Return the (X, Y) coordinate for the center point of the cell that contains the specified text.  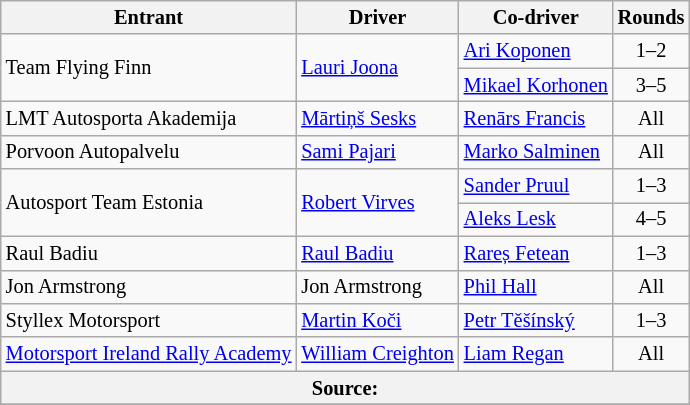
Driver (377, 17)
Aleks Lesk (536, 219)
Sami Pajari (377, 152)
Renārs Francis (536, 118)
1–2 (652, 51)
Mārtiņš Sesks (377, 118)
Liam Regan (536, 354)
Marko Salminen (536, 152)
Co-driver (536, 17)
Motorsport Ireland Rally Academy (149, 354)
Ari Koponen (536, 51)
Phil Hall (536, 287)
Mikael Korhonen (536, 85)
Rareș Fetean (536, 253)
Porvoon Autopalvelu (149, 152)
Team Flying Finn (149, 68)
Autosport Team Estonia (149, 202)
William Creighton (377, 354)
4–5 (652, 219)
Styllex Motorsport (149, 320)
Source: (346, 388)
Entrant (149, 17)
3–5 (652, 85)
Lauri Joona (377, 68)
Robert Virves (377, 202)
Rounds (652, 17)
Petr Těšínský (536, 320)
Sander Pruul (536, 186)
Martin Koči (377, 320)
LMT Autosporta Akademija (149, 118)
